Identify which cell holds the provided text, then report its [X, Y] central coordinate. 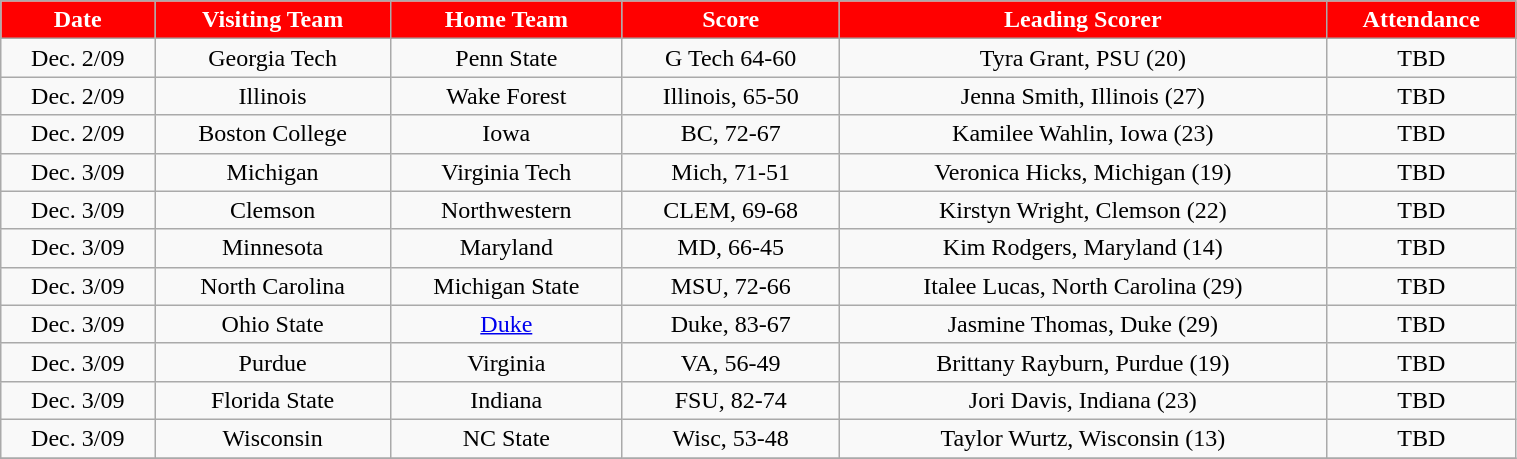
CLEM, 69-68 [730, 210]
Home Team [506, 20]
Boston College [273, 134]
North Carolina [273, 286]
Jasmine Thomas, Duke (29) [1082, 324]
Visiting Team [273, 20]
Tyra Grant, PSU (20) [1082, 58]
Virginia [506, 362]
Wisconsin [273, 438]
Purdue [273, 362]
Kirstyn Wright, Clemson (22) [1082, 210]
Duke, 83-67 [730, 324]
VA, 56-49 [730, 362]
G Tech 64-60 [730, 58]
Leading Scorer [1082, 20]
Wake Forest [506, 96]
Indiana [506, 400]
Kim Rodgers, Maryland (14) [1082, 248]
Penn State [506, 58]
Attendance [1422, 20]
Illinois, 65-50 [730, 96]
Florida State [273, 400]
Minnesota [273, 248]
Veronica Hicks, Michigan (19) [1082, 172]
Kamilee Wahlin, Iowa (23) [1082, 134]
Brittany Rayburn, Purdue (19) [1082, 362]
Northwestern [506, 210]
MSU, 72-66 [730, 286]
NC State [506, 438]
Duke [506, 324]
Jori Davis, Indiana (23) [1082, 400]
Italee Lucas, North Carolina (29) [1082, 286]
Virginia Tech [506, 172]
Taylor Wurtz, Wisconsin (13) [1082, 438]
Clemson [273, 210]
Maryland [506, 248]
Wisc, 53-48 [730, 438]
Jenna Smith, Illinois (27) [1082, 96]
Ohio State [273, 324]
Michigan State [506, 286]
Score [730, 20]
Illinois [273, 96]
FSU, 82-74 [730, 400]
Mich, 71-51 [730, 172]
Georgia Tech [273, 58]
Michigan [273, 172]
Date [78, 20]
MD, 66-45 [730, 248]
BC, 72-67 [730, 134]
Iowa [506, 134]
